Search for the cell housing the specified text and yield its [x, y] center coordinate. 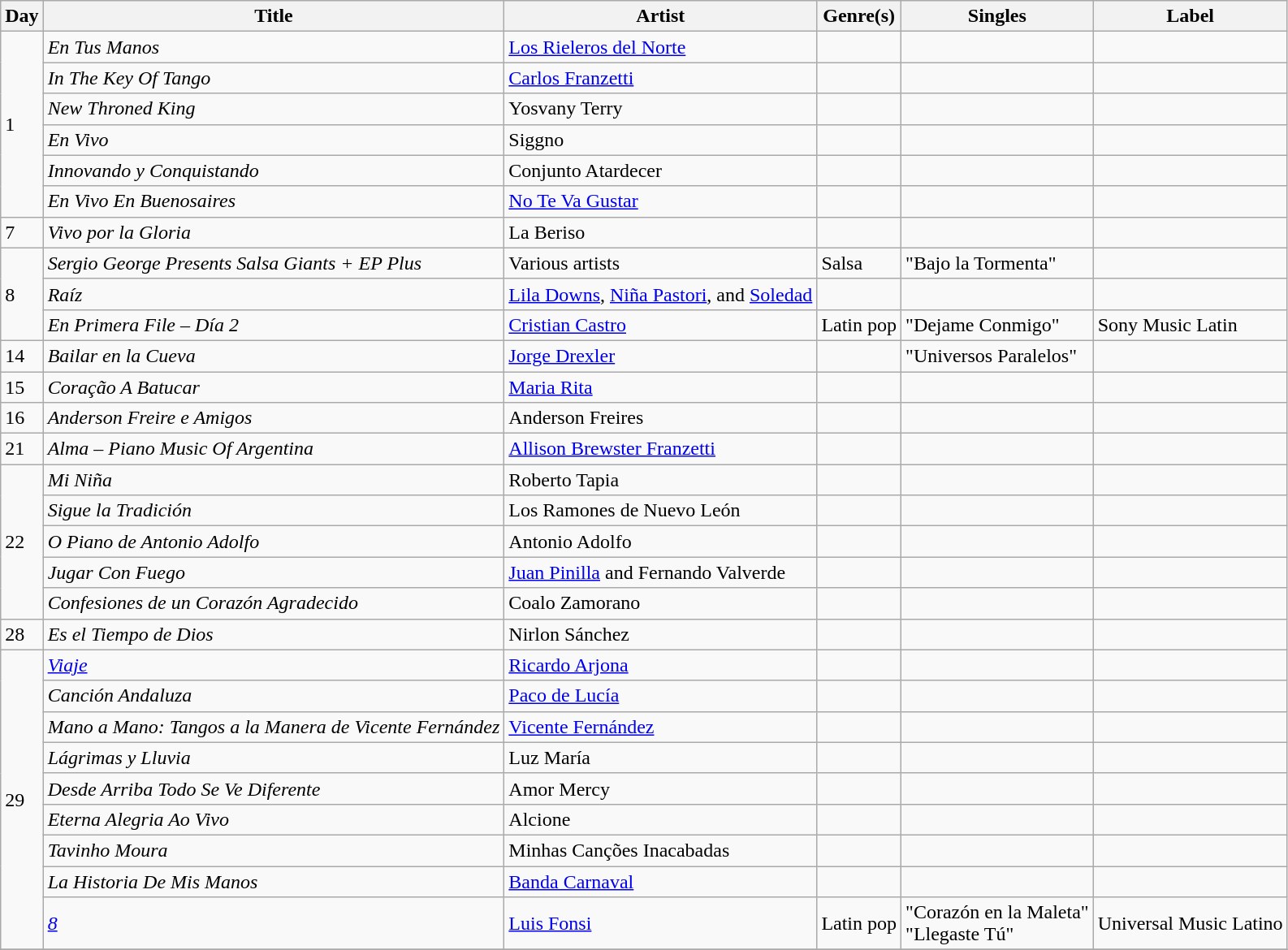
Artist [661, 16]
Ricardo Arjona [661, 665]
Yosvany Terry [661, 109]
O Piano de Antonio Adolfo [274, 542]
Lila Downs, Niña Pastori, and Soledad [661, 294]
Amor Mercy [661, 788]
Tavinho Moura [274, 850]
Eterna Alegria Ao Vivo [274, 819]
Maria Rita [661, 387]
Jugar Con Fuego [274, 572]
Antonio Adolfo [661, 542]
7 [22, 232]
"Universos Paralelos" [997, 356]
En Tus Manos [274, 47]
La Historia De Mis Manos [274, 881]
Title [274, 16]
Anderson Freire e Amigos [274, 418]
Bailar en la Cueva [274, 356]
Juan Pinilla and Fernando Valverde [661, 572]
No Te Va Gustar [661, 201]
14 [22, 356]
Sergio George Presents Salsa Giants + EP Plus [274, 263]
Allison Brewster Franzetti [661, 449]
Confesiones de un Corazón Agradecido [274, 603]
Viaje [274, 665]
Los Ramones de Nuevo León [661, 511]
1 [22, 124]
Nirlon Sánchez [661, 634]
Coração A Batucar [274, 387]
Es el Tiempo de Dios [274, 634]
En Primera File – Día 2 [274, 325]
29 [22, 800]
"Corazón en la Maleta""Llegaste Tú" [997, 924]
22 [22, 542]
28 [22, 634]
En Vivo En Buenosaires [274, 201]
Conjunto Atardecer [661, 171]
Singles [997, 16]
Paco de Lucía [661, 696]
Sony Music Latin [1191, 325]
Coalo Zamorano [661, 603]
"Dejame Conmigo" [997, 325]
En Vivo [274, 140]
Roberto Tapia [661, 480]
Sigue la Tradición [274, 511]
15 [22, 387]
Canción Andaluza [274, 696]
21 [22, 449]
La Beriso [661, 232]
In The Key Of Tango [274, 78]
Jorge Drexler [661, 356]
Various artists [661, 263]
Luz María [661, 758]
Desde Arriba Todo Se Ve Diferente [274, 788]
Lágrimas y Lluvia [274, 758]
Vivo por la Gloria [274, 232]
Day [22, 16]
Mi Niña [274, 480]
Label [1191, 16]
Genre(s) [859, 16]
Innovando y Conquistando [274, 171]
"Bajo la Tormenta" [997, 263]
Siggno [661, 140]
Banda Carnaval [661, 881]
Cristian Castro [661, 325]
Los Rieleros del Norte [661, 47]
Alcione [661, 819]
Alma – Piano Music Of Argentina [274, 449]
Universal Music Latino [1191, 924]
Vicente Fernández [661, 727]
Raíz [274, 294]
Mano a Mano: Tangos a la Manera de Vicente Fernández [274, 727]
Anderson Freires [661, 418]
Luis Fonsi [661, 924]
Carlos Franzetti [661, 78]
16 [22, 418]
Salsa [859, 263]
Minhas Canções Inacabadas [661, 850]
New Throned King [274, 109]
